Detect which cell encompasses the target text, then output its (x, y) center coordinate. 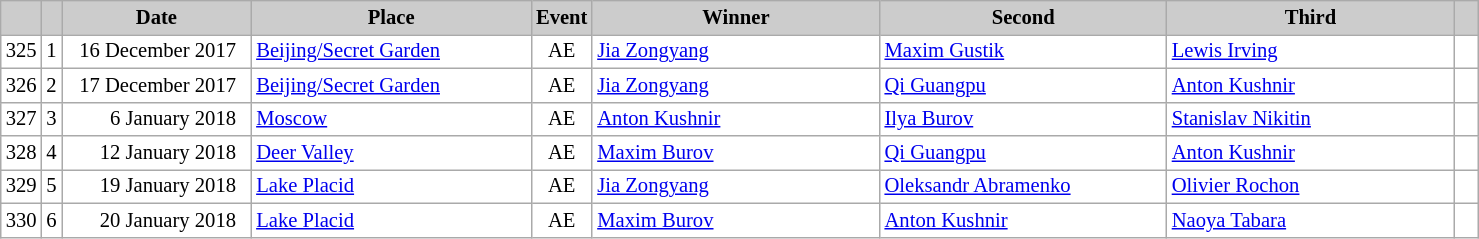
Event (562, 17)
Winner (736, 17)
328 (22, 153)
326 (22, 85)
2 (51, 85)
5 (51, 186)
Date (157, 17)
17 December 2017 (157, 85)
4 (51, 153)
325 (22, 51)
329 (22, 186)
Moscow (391, 119)
Place (391, 17)
Naoya Tabara (1310, 220)
20 January 2018 (157, 220)
1 (51, 51)
16 December 2017 (157, 51)
12 January 2018 (157, 153)
Stanislav Nikitin (1310, 119)
6 (51, 220)
Third (1310, 17)
19 January 2018 (157, 186)
Olivier Rochon (1310, 186)
327 (22, 119)
Lewis Irving (1310, 51)
Second (1024, 17)
3 (51, 119)
Maxim Gustik (1024, 51)
Deer Valley (391, 153)
330 (22, 220)
Ilya Burov (1024, 119)
6 January 2018 (157, 119)
Oleksandr Abramenko (1024, 186)
